Extract the [x, y] coordinate from the center of the cell holding the provided text.  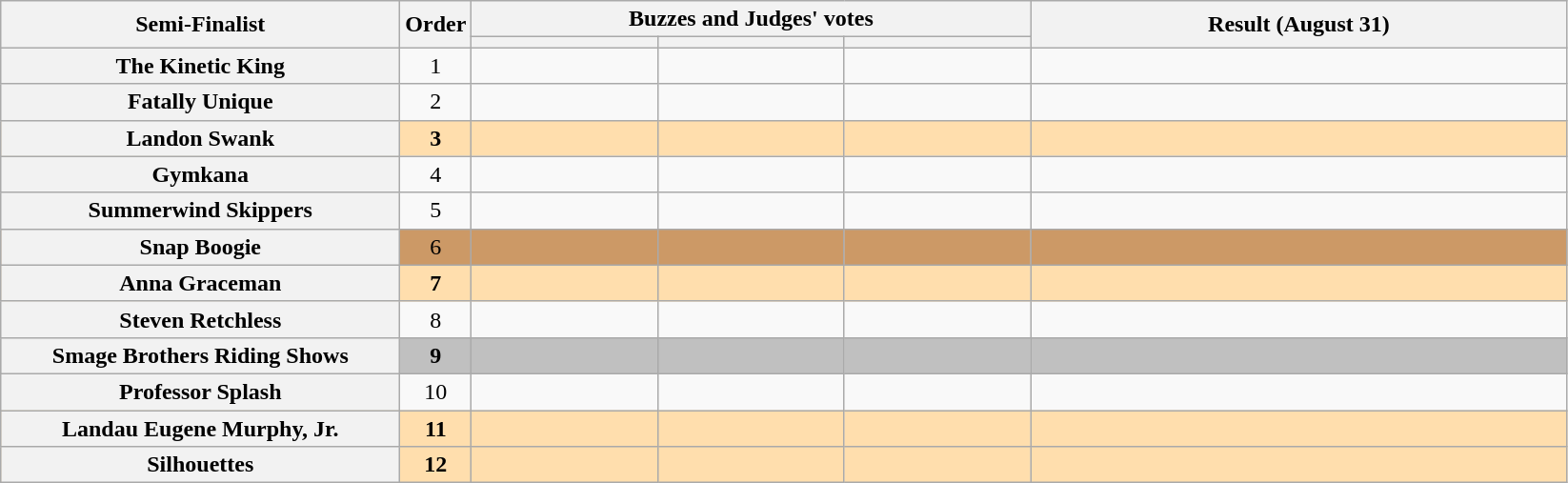
6 [436, 247]
Anna Graceman [200, 283]
8 [436, 319]
Landon Swank [200, 138]
Snap Boogie [200, 247]
Result (August 31) [1299, 25]
Silhouettes [200, 465]
9 [436, 355]
Gymkana [200, 174]
11 [436, 428]
Landau Eugene Murphy, Jr. [200, 428]
10 [436, 392]
2 [436, 102]
Fatally Unique [200, 102]
Semi-Finalist [200, 25]
5 [436, 211]
Steven Retchless [200, 319]
The Kinetic King [200, 66]
Buzzes and Judges' votes [751, 19]
7 [436, 283]
Summerwind Skippers [200, 211]
1 [436, 66]
4 [436, 174]
Smage Brothers Riding Shows [200, 355]
12 [436, 465]
3 [436, 138]
Professor Splash [200, 392]
Order [436, 25]
